Search for the cell housing the specified text and yield its (X, Y) center coordinate. 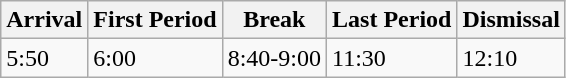
6:00 (155, 58)
12:10 (511, 58)
Break (274, 20)
5:50 (44, 58)
Last Period (392, 20)
Dismissal (511, 20)
11:30 (392, 58)
First Period (155, 20)
Arrival (44, 20)
8:40-9:00 (274, 58)
